Determine the (X, Y) coordinate at the center of the cell enclosing the given text.  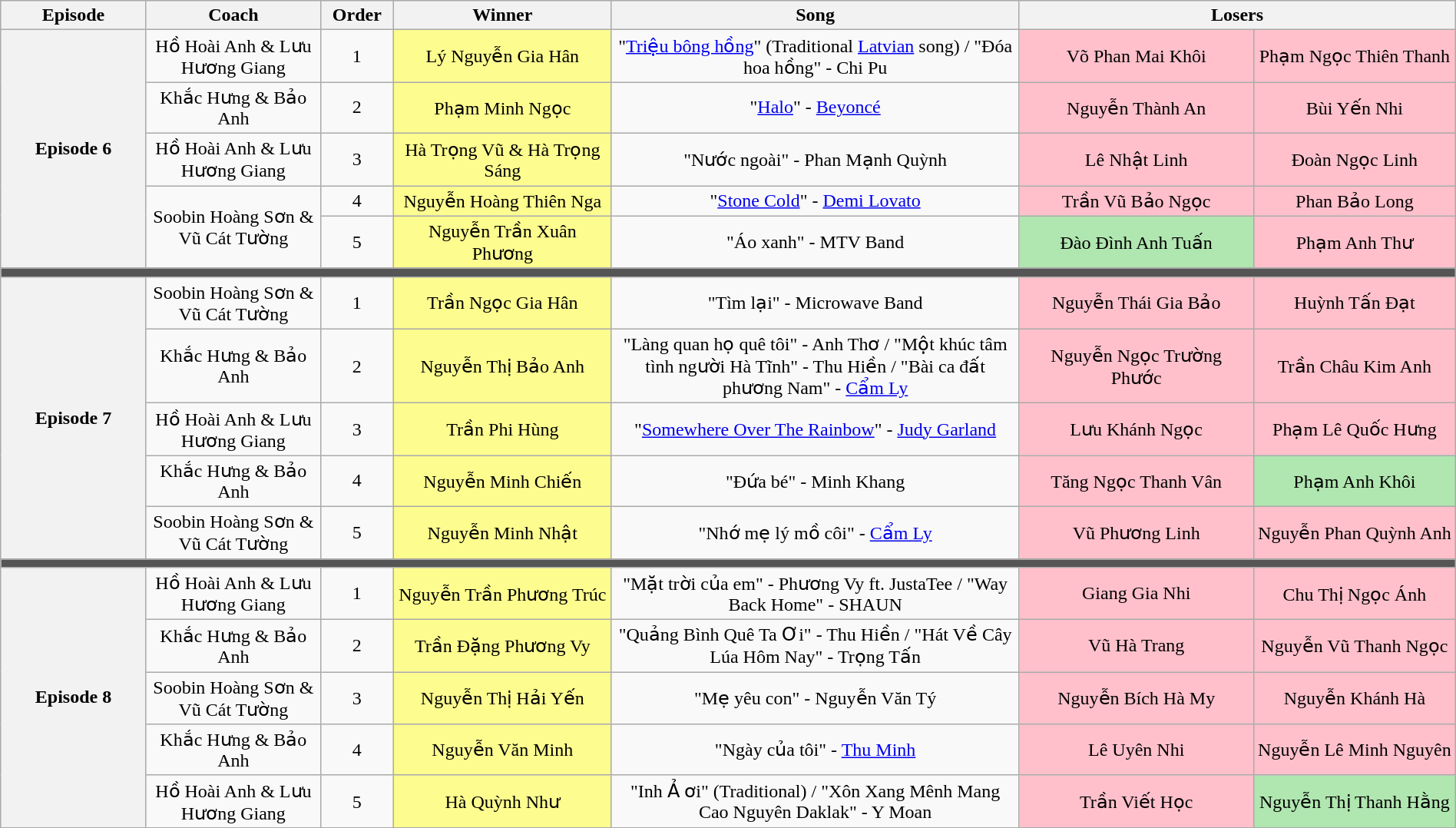
"Mẹ yêu con" - Nguyễn Văn Tý (815, 698)
Episode 8 (74, 697)
Nguyễn Minh Chiến (502, 481)
Winner (502, 15)
"Nhớ mẹ lý mồ côi" - Cẩm Ly (815, 532)
Lý Nguyễn Gia Hân (502, 56)
"Áo xanh" - MTV Band (815, 242)
Tăng Ngọc Thanh Vân (1137, 481)
Trần Viết Học (1137, 801)
Nguyễn Văn Minh (502, 750)
Trần Phi Hùng (502, 429)
Nguyễn Bích Hà My (1137, 698)
Lê Uyên Nhi (1137, 750)
Coach (233, 15)
"Tìm lại" - Microwave Band (815, 303)
Phạm Ngọc Thiên Thanh (1355, 56)
Nguyễn Lê Minh Nguyên (1355, 750)
"Nước ngoài" - Phan Mạnh Quỳnh (815, 159)
Hà Trọng Vũ & Hà Trọng Sáng (502, 159)
Võ Phan Mai Khôi (1137, 56)
"Triệu bông hồng" (Traditional Latvian song) / "Đóa hoa hồng" - Chi Pu (815, 56)
"Mặt trời của em" - Phương Vy ft. JustaTee / "Way Back Home" - SHAUN (815, 594)
Song (815, 15)
Nguyễn Thị Hải Yến (502, 698)
"Inh Ả ơi" (Traditional) / "Xôn Xang Mênh Mang Cao Nguyên Daklak" - Y Moan (815, 801)
"Ngày của tôi" - Thu Minh (815, 750)
"Halo" - Beyoncé (815, 108)
Nguyễn Thái Gia Bảo (1137, 303)
Hà Quỳnh Như (502, 801)
"Làng quan họ quê tôi" - Anh Thơ / "Một khúc tâm tình người Hà Tĩnh" - Thu Hiền / "Bài ca đất phương Nam" - Cẩm Ly (815, 366)
"Quảng Bình Quê Ta Ơi" - Thu Hiền / "Hát Về Cây Lúa Hôm Nay" - Trọng Tấn (815, 646)
Trần Châu Kim Anh (1355, 366)
Lê Nhật Linh (1137, 159)
Nguyễn Thành An (1137, 108)
Lưu Khánh Ngọc (1137, 429)
Nguyễn Vũ Thanh Ngọc (1355, 646)
Chu Thị Ngọc Ánh (1355, 594)
Phạm Minh Ngọc (502, 108)
Trần Đặng Phương Vy (502, 646)
Nguyễn Hoàng Thiên Nga (502, 201)
Vũ Hà Trang (1137, 646)
"Đứa bé" - Minh Khang (815, 481)
Trần Ngọc Gia Hân (502, 303)
Phan Bảo Long (1355, 201)
Đào Đình Anh Tuấn (1137, 242)
Huỳnh Tấn Đạt (1355, 303)
Phạm Anh Thư (1355, 242)
Nguyễn Thị Thanh Hằng (1355, 801)
Episode 6 (74, 149)
Giang Gia Nhi (1137, 594)
Đoàn Ngọc Linh (1355, 159)
Bùi Yến Nhi (1355, 108)
Nguyễn Trần Xuân Phương (502, 242)
"Somewhere Over The Rainbow" - Judy Garland (815, 429)
Episode (74, 15)
Order (358, 15)
Episode 7 (74, 418)
Nguyễn Trần Phương Trúc (502, 594)
"Stone Cold" - Demi Lovato (815, 201)
Nguyễn Thị Bảo Anh (502, 366)
Nguyễn Minh Nhật (502, 532)
Vũ Phương Linh (1137, 532)
Phạm Lê Quốc Hưng (1355, 429)
Phạm Anh Khôi (1355, 481)
Nguyễn Ngọc Trường Phước (1137, 366)
Nguyễn Phan Quỳnh Anh (1355, 532)
Nguyễn Khánh Hà (1355, 698)
Trần Vũ Bảo Ngọc (1137, 201)
Losers (1237, 15)
